Capture the cell that displays the provided text and extract its (X, Y) central coordinate. 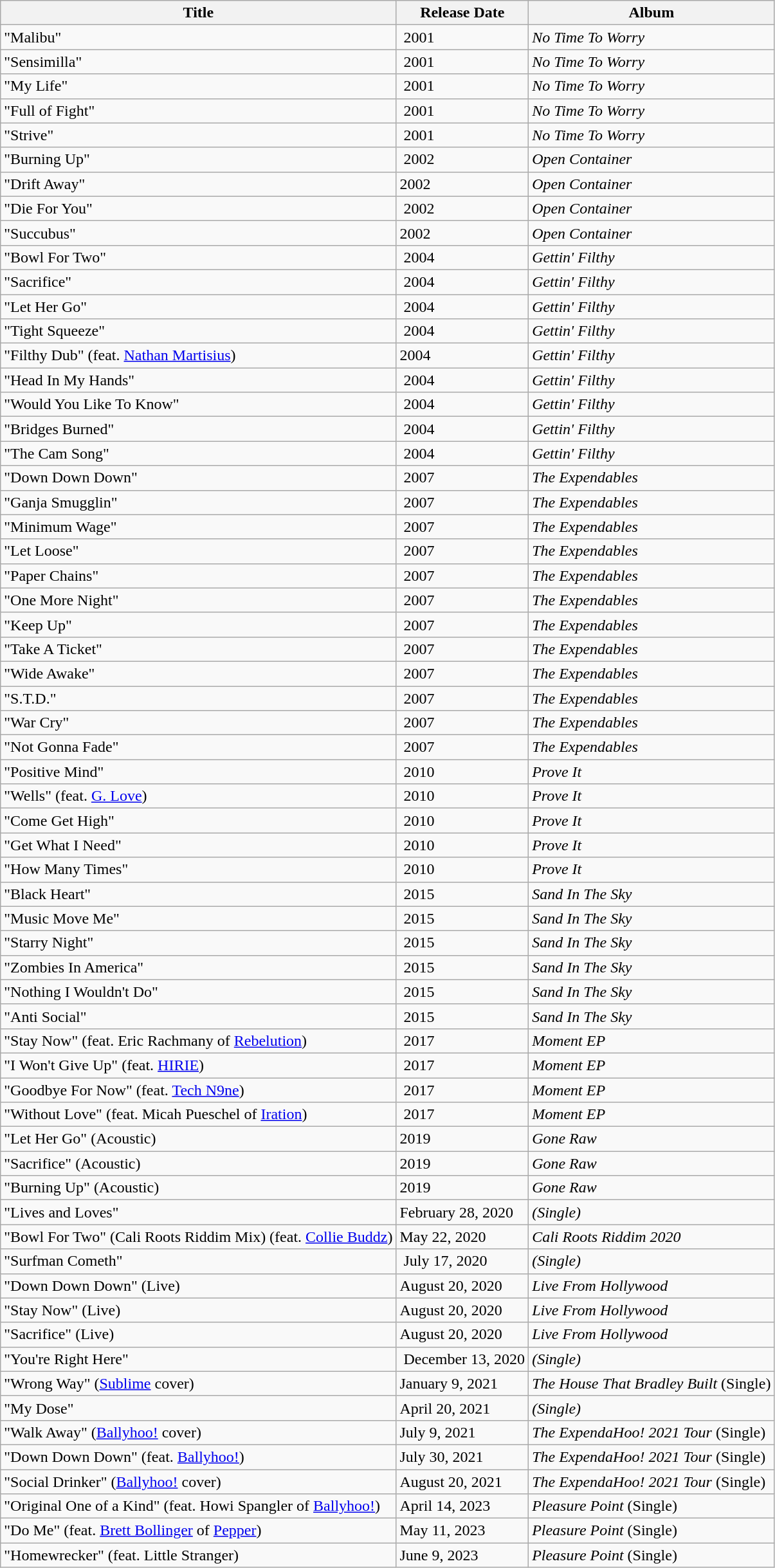
"Surfman Cometh" (198, 1261)
"Goodbye For Now" (feat. Tech N9ne) (198, 1090)
"Wide Awake" (198, 673)
"Filthy Dub" (feat. Nathan Martisius) (198, 356)
February 28, 2020 (462, 1212)
"Without Love" (feat. Micah Pueschel of Iration) (198, 1115)
"Bridges Burned" (198, 429)
July 9, 2021 (462, 1432)
"Die For You" (198, 208)
"Let Her Go" (Acoustic) (198, 1139)
"Strive" (198, 135)
"You're Right Here" (198, 1359)
"Starry Night" (198, 943)
"Drift Away" (198, 184)
"Take A Ticket" (198, 649)
"War Cry" (198, 723)
Title (198, 13)
"Tight Squeeze" (198, 331)
"Malibu" (198, 37)
"Down Down Down" (198, 478)
"Down Down Down" (Live) (198, 1286)
"Wrong Way" (Sublime cover) (198, 1383)
"Positive Mind" (198, 772)
"Paper Chains" (198, 576)
"Get What I Need" (198, 845)
"Music Move Me" (198, 918)
"Minimum Wage" (198, 527)
May 11, 2023 (462, 1531)
"I Won't Give Up" (feat. HIRIE) (198, 1065)
"Down Down Down" (feat. Ballyhoo!) (198, 1457)
July 17, 2020 (462, 1261)
"How Many Times" (198, 870)
"Wells" (feat. G. Love) (198, 796)
"Keep Up" (198, 624)
December 13, 2020 (462, 1359)
"Social Drinker" (Ballyhoo! cover) (198, 1481)
"Walk Away" (Ballyhoo! cover) (198, 1432)
"Sacrifice" (Live) (198, 1335)
"Sacrifice" (Acoustic) (198, 1163)
Cali Roots Riddim 2020 (652, 1237)
"Let Loose" (198, 551)
"Would You Like To Know" (198, 405)
April 14, 2023 (462, 1506)
"Burning Up" (198, 160)
"Homewrecker" (feat. Little Stranger) (198, 1555)
"S.T.D." (198, 698)
"Succubus" (198, 233)
"Sensimilla" (198, 62)
"Black Heart" (198, 894)
January 9, 2021 (462, 1383)
"My Dose" (198, 1408)
"One More Night" (198, 600)
"Head In My Hands" (198, 380)
"The Cam Song" (198, 453)
"Burning Up" (Acoustic) (198, 1188)
June 9, 2023 (462, 1555)
Album (652, 13)
"Come Get High" (198, 821)
"Zombies In America" (198, 967)
"Stay Now" (Live) (198, 1310)
April 20, 2021 (462, 1408)
"Do Me" (feat. Brett Bollinger of Pepper) (198, 1531)
"Ganja Smugglin" (198, 502)
May 22, 2020 (462, 1237)
"Bowl For Two" (Cali Roots Riddim Mix) (feat. Collie Buddz) (198, 1237)
Release Date (462, 13)
"Lives and Loves" (198, 1212)
August 20, 2021 (462, 1481)
"Not Gonna Fade" (198, 747)
"Sacrifice" (198, 282)
"Let Her Go" (198, 307)
"Bowl For Two" (198, 257)
"My Life" (198, 86)
"Stay Now" (feat. Eric Rachmany of Rebelution) (198, 1041)
July 30, 2021 (462, 1457)
"Nothing I Wouldn't Do" (198, 992)
"Full of Fight" (198, 111)
"Anti Social" (198, 1016)
"Original One of a Kind" (feat. Howi Spangler of Ballyhoo!) (198, 1506)
The House That Bradley Built (Single) (652, 1383)
